For the text-containing cell, return its midpoint in [x, y] coordinate format. 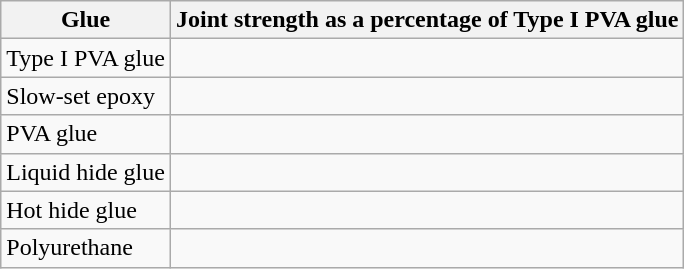
Polyurethane [86, 248]
PVA glue [86, 134]
Glue [86, 20]
Joint strength as a percentage of Type I PVA glue [427, 20]
Slow-set epoxy [86, 96]
Liquid hide glue [86, 172]
Hot hide glue [86, 210]
Type I PVA glue [86, 58]
